Scan for the cell matching the given text and deliver its [X, Y] coordinate at center. 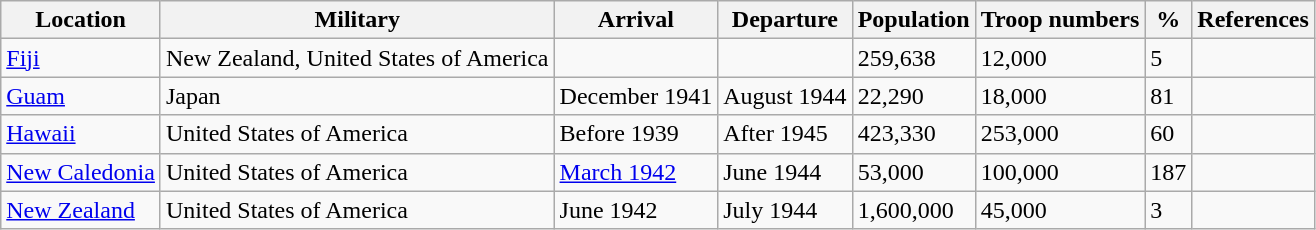
Japan [357, 96]
5 [1168, 58]
New Zealand [81, 210]
Troop numbers [1060, 20]
Guam [81, 96]
45,000 [1060, 210]
423,330 [914, 134]
187 [1168, 172]
Population [914, 20]
60 [1168, 134]
Arrival [636, 20]
June 1942 [636, 210]
Before 1939 [636, 134]
81 [1168, 96]
53,000 [914, 172]
% [1168, 20]
July 1944 [785, 210]
Military [357, 20]
18,000 [1060, 96]
New Zealand, United States of America [357, 58]
Location [81, 20]
1,600,000 [914, 210]
New Caledonia [81, 172]
100,000 [1060, 172]
After 1945 [785, 134]
3 [1168, 210]
June 1944 [785, 172]
December 1941 [636, 96]
August 1944 [785, 96]
259,638 [914, 58]
Fiji [81, 58]
Departure [785, 20]
12,000 [1060, 58]
March 1942 [636, 172]
22,290 [914, 96]
Hawaii [81, 134]
References [1254, 20]
253,000 [1060, 134]
